Detect which cell encompasses the target text, then output its [x, y] center coordinate. 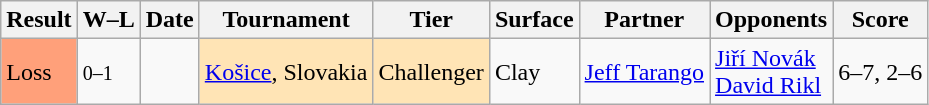
Date [170, 20]
Opponents [772, 20]
Jiří Novák David Rikl [772, 72]
Challenger [431, 72]
Surface [534, 20]
Score [880, 20]
0–1 [108, 72]
Tournament [286, 20]
W–L [108, 20]
Jeff Tarango [644, 72]
Result [39, 20]
Loss [39, 72]
Tier [431, 20]
Partner [644, 20]
Clay [534, 72]
6–7, 2–6 [880, 72]
Košice, Slovakia [286, 72]
